From the cell containing the given text, extract its center point as [x, y] coordinate. 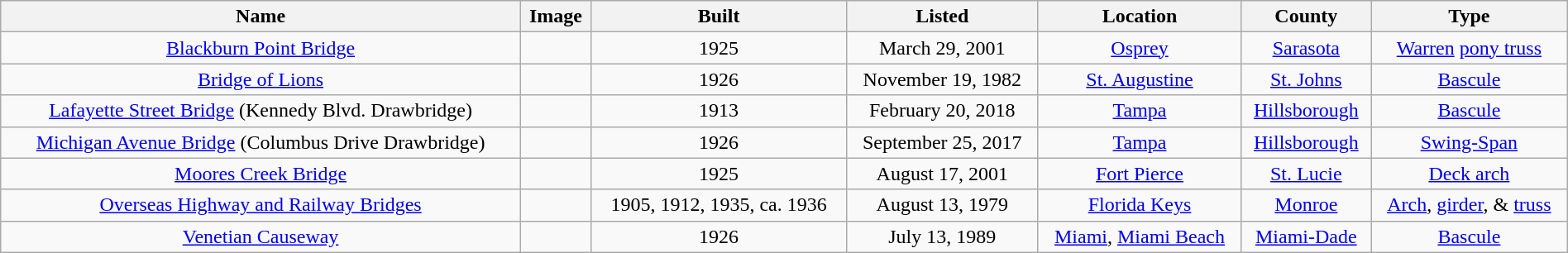
1913 [719, 111]
September 25, 2017 [943, 142]
Florida Keys [1140, 205]
Arch, girder, & truss [1470, 205]
County [1306, 17]
Lafayette Street Bridge (Kennedy Blvd. Drawbridge) [261, 111]
Moores Creek Bridge [261, 174]
March 29, 2001 [943, 48]
Monroe [1306, 205]
Built [719, 17]
Miami-Dade [1306, 236]
St. Augustine [1140, 79]
Name [261, 17]
Venetian Causeway [261, 236]
August 13, 1979 [943, 205]
Image [556, 17]
St. Lucie [1306, 174]
Deck arch [1470, 174]
February 20, 2018 [943, 111]
1905, 1912, 1935, ca. 1936 [719, 205]
Warren pony truss [1470, 48]
Michigan Avenue Bridge (Columbus Drive Drawbridge) [261, 142]
July 13, 1989 [943, 236]
Type [1470, 17]
Fort Pierce [1140, 174]
Blackburn Point Bridge [261, 48]
November 19, 1982 [943, 79]
St. Johns [1306, 79]
Sarasota [1306, 48]
Osprey [1140, 48]
Miami, Miami Beach [1140, 236]
Listed [943, 17]
Overseas Highway and Railway Bridges [261, 205]
August 17, 2001 [943, 174]
Location [1140, 17]
Swing-Span [1470, 142]
Bridge of Lions [261, 79]
